Return the (X, Y) coordinate for the center point of the cell that contains the specified text.  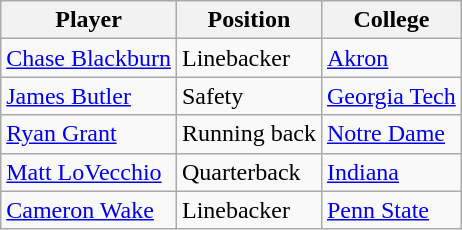
Quarterback (248, 172)
Akron (391, 58)
Georgia Tech (391, 96)
Ryan Grant (89, 134)
Position (248, 20)
James Butler (89, 96)
Penn State (391, 210)
Chase Blackburn (89, 58)
Safety (248, 96)
Running back (248, 134)
College (391, 20)
Player (89, 20)
Notre Dame (391, 134)
Indiana (391, 172)
Matt LoVecchio (89, 172)
Cameron Wake (89, 210)
